Capture the cell that displays the provided text and extract its [X, Y] central coordinate. 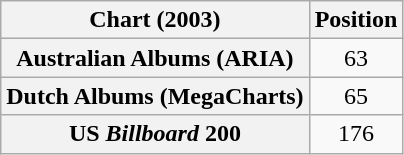
US Billboard 200 [155, 134]
65 [356, 96]
Position [356, 20]
63 [356, 58]
Australian Albums (ARIA) [155, 58]
Dutch Albums (MegaCharts) [155, 96]
176 [356, 134]
Chart (2003) [155, 20]
